Identify which cell holds the provided text, then report its [X, Y] central coordinate. 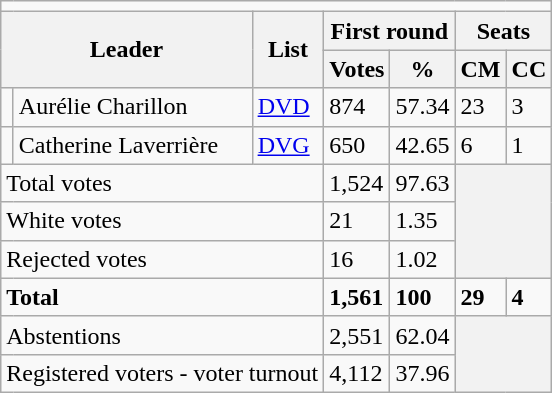
650 [357, 145]
23 [480, 107]
1,524 [357, 183]
2,551 [357, 335]
1 [529, 145]
Leader [126, 50]
Rejected votes [162, 259]
DVD [288, 107]
29 [480, 297]
1.02 [422, 259]
DVG [288, 145]
Seats [504, 31]
57.34 [422, 107]
37.96 [422, 373]
97.63 [422, 183]
Catherine Laverrière [132, 145]
Total [162, 297]
100 [422, 297]
Abstentions [162, 335]
List [288, 50]
3 [529, 107]
CM [480, 69]
Registered voters - voter turnout [162, 373]
% [422, 69]
16 [357, 259]
White votes [162, 221]
CC [529, 69]
42.65 [422, 145]
Aurélie Charillon [132, 107]
62.04 [422, 335]
1.35 [422, 221]
874 [357, 107]
6 [480, 145]
Votes [357, 69]
Total votes [162, 183]
21 [357, 221]
4,112 [357, 373]
First round [390, 31]
4 [529, 297]
1,561 [357, 297]
